Scan for the cell matching the given text and deliver its [X, Y] coordinate at center. 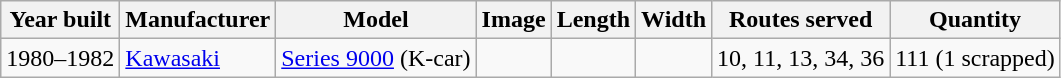
Routes served [801, 20]
10, 11, 13, 34, 36 [801, 58]
111 (1 scrapped) [976, 58]
Kawasaki [198, 58]
Series 9000 (K-car) [376, 58]
Width [674, 20]
Quantity [976, 20]
Image [514, 20]
1980–1982 [60, 58]
Length [593, 20]
Model [376, 20]
Manufacturer [198, 20]
Year built [60, 20]
